Detect which cell encompasses the target text, then output its [X, Y] center coordinate. 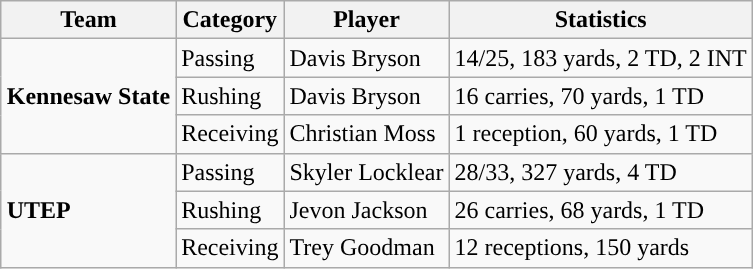
Player [366, 20]
12 receptions, 150 yards [600, 248]
Jevon Jackson [366, 210]
Kennesaw State [88, 96]
Statistics [600, 20]
26 carries, 68 yards, 1 TD [600, 210]
Team [88, 20]
14/25, 183 yards, 2 TD, 2 INT [600, 58]
Skyler Locklear [366, 172]
Christian Moss [366, 134]
28/33, 327 yards, 4 TD [600, 172]
Category [230, 20]
UTEP [88, 210]
16 carries, 70 yards, 1 TD [600, 96]
Trey Goodman [366, 248]
1 reception, 60 yards, 1 TD [600, 134]
